Return (X, Y) of the center of cell containing provided text 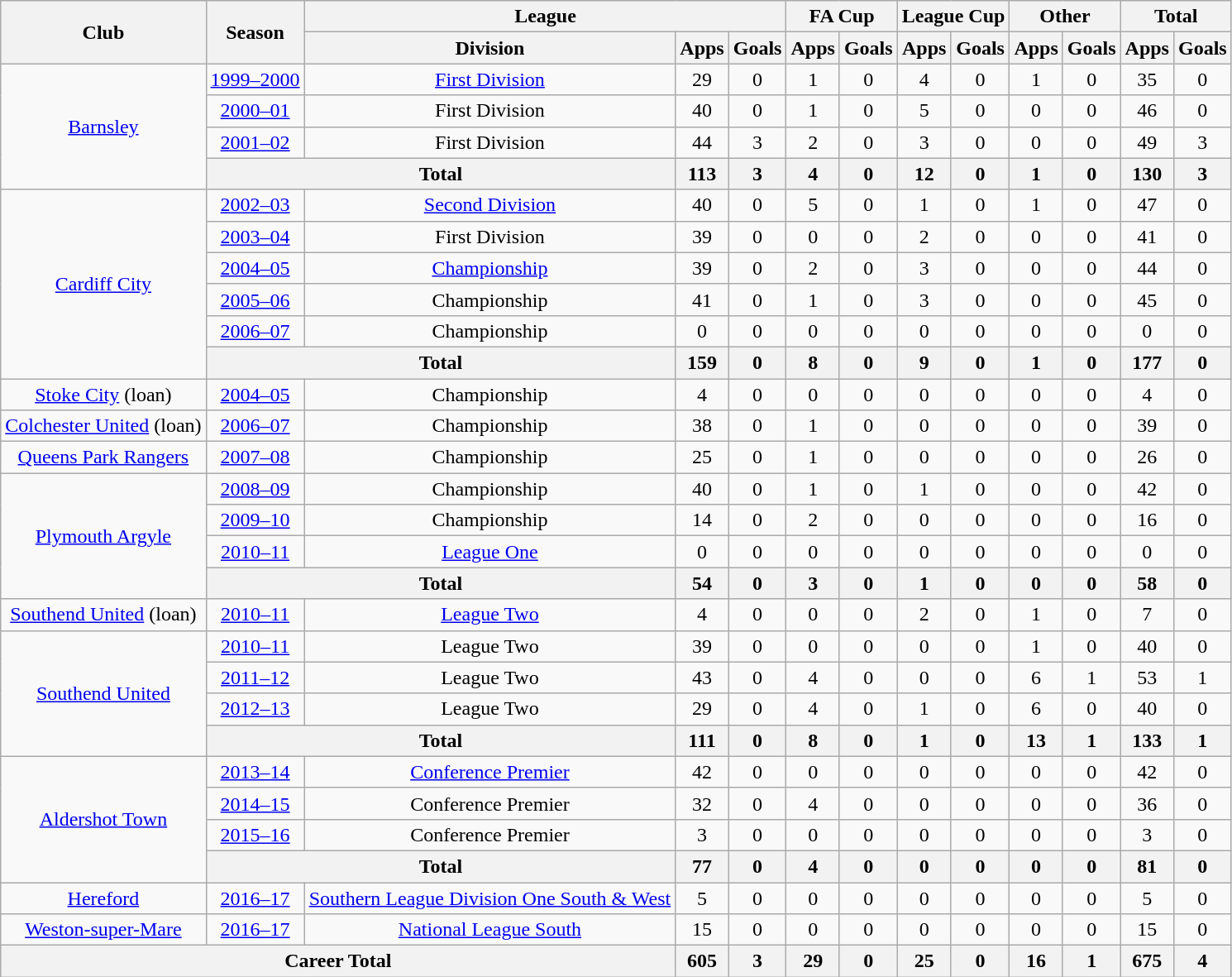
46 (1147, 111)
9 (924, 362)
675 (1147, 961)
2009–10 (255, 520)
Career Total (338, 961)
League One (489, 552)
26 (1147, 457)
Division (489, 48)
League Cup (953, 17)
77 (702, 866)
League (546, 17)
National League South (489, 930)
Cardiff City (103, 284)
Southern League Division One South & West (489, 898)
Other (1065, 17)
47 (1147, 205)
2005–06 (255, 299)
111 (702, 740)
Southend United (loan) (103, 615)
FA Cup (842, 17)
2001–02 (255, 142)
130 (1147, 174)
113 (702, 174)
Season (255, 32)
1999–2000 (255, 79)
Barnsley (103, 127)
2003–04 (255, 237)
Plymouth Argyle (103, 536)
53 (1147, 678)
32 (702, 803)
177 (1147, 362)
2002–03 (255, 205)
Second Division (489, 205)
14 (702, 520)
Hereford (103, 898)
81 (1147, 866)
45 (1147, 299)
Club (103, 32)
38 (702, 426)
58 (1147, 583)
2007–08 (255, 457)
Stoke City (loan) (103, 395)
2011–12 (255, 678)
Southend United (103, 693)
133 (1147, 740)
35 (1147, 79)
2012–13 (255, 709)
Aldershot Town (103, 819)
36 (1147, 803)
2015–16 (255, 835)
605 (702, 961)
Queens Park Rangers (103, 457)
2008–09 (255, 489)
159 (702, 362)
2013–14 (255, 772)
Weston-super-Mare (103, 930)
54 (702, 583)
2014–15 (255, 803)
7 (1147, 615)
43 (702, 678)
49 (1147, 142)
12 (924, 174)
Colchester United (loan) (103, 426)
13 (1036, 740)
2000–01 (255, 111)
